From the cell containing the given text, extract its center point as (X, Y) coordinate. 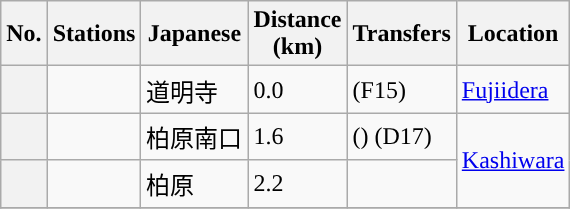
(F15) (402, 90)
道明寺 (194, 90)
柏原南口 (194, 136)
Transfers (402, 34)
柏原 (194, 184)
No. (24, 34)
0.0 (298, 90)
1.6 (298, 136)
Location (513, 34)
Japanese (194, 34)
Kashiwara (513, 160)
() (D17) (402, 136)
Stations (94, 34)
Distance(km) (298, 34)
2.2 (298, 184)
Fujiidera (513, 90)
